For the text-containing cell, return its midpoint in (X, Y) coordinate format. 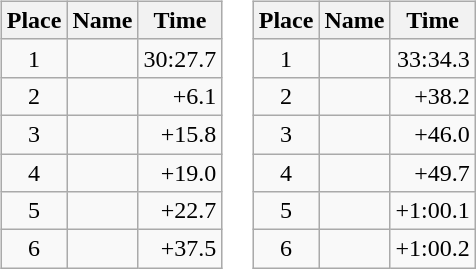
+22.7 (180, 211)
+49.7 (432, 173)
+46.0 (432, 134)
+19.0 (180, 173)
+6.1 (180, 96)
30:27.7 (180, 58)
+1:00.1 (432, 211)
+38.2 (432, 96)
33:34.3 (432, 58)
+15.8 (180, 134)
+37.5 (180, 249)
+1:00.2 (432, 249)
